From the cell containing the given text, extract its center point as [X, Y] coordinate. 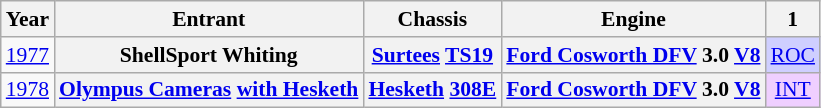
1977 [28, 55]
Chassis [432, 19]
ROC [794, 55]
1978 [28, 90]
1 [794, 19]
Engine [633, 19]
Year [28, 19]
Entrant [208, 19]
Hesketh 308E [432, 90]
INT [794, 90]
Surtees TS19 [432, 55]
Olympus Cameras with Hesketh [208, 90]
ShellSport Whiting [208, 55]
